Provide the [x, y] coordinate of the cell's center where the given text is located.  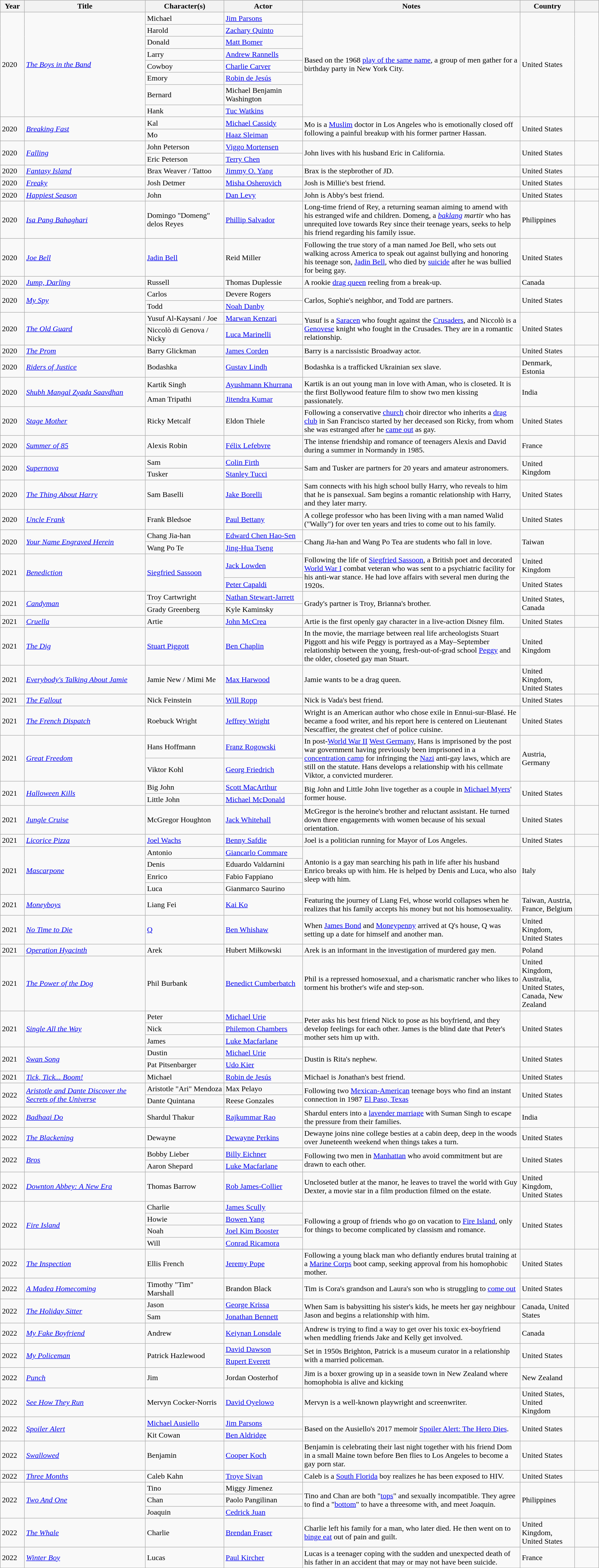
Candyman [85, 603]
Lucas is a teenager coping with the sudden and unexpected death of his father in an accident that may or may not have been suicide. [411, 1557]
Colin Firth [263, 462]
James Scully [263, 1207]
Badhaai Do [85, 1117]
The Whale [85, 1533]
Riders of Justice [85, 367]
Kartik is an out young man in love with Aman, who is closeted. It is the first Bollywood feature film to show two men kissing passionately. [411, 392]
Cooper Koch [263, 1456]
Enrico [185, 877]
Following a young black man who defiantly endures brutal training at a Marine Corps boot camp, seeking approval from his homophobic mother. [411, 1264]
When Sam is babysitting his sister's kids, he meets her gay neighbour Jason and begins a relationship with him. [411, 1311]
Jimmy O. Yang [263, 171]
Dante Quintana [185, 1101]
Yusuf Al-Kaysani / Joe [185, 318]
Viktor Kohl [185, 770]
Jason [185, 1305]
Isa Pang Bahaghari [85, 220]
Brandon Black [263, 1288]
Paul Bettany [263, 520]
Mervyn is a well-known playwright and screenwriter. [411, 1403]
Hank [185, 111]
Denmark, Estonia [547, 367]
McGregor Houghton [185, 820]
Edward Chen Hao-Sen [263, 536]
Georg Friedrich [263, 770]
Peter Capaldi [263, 584]
Mervyn Cocker-Norris [185, 1403]
The Inspection [85, 1264]
Liang Fei [185, 905]
Kartik Singh [185, 385]
Grady's partner is Troy, Brianna's brother. [411, 603]
Supernova [85, 468]
Noah [185, 1231]
The Prom [85, 351]
Kit Cowan [185, 1435]
Stanley Tucci [263, 474]
Rupert Everett [263, 1362]
Max Pelayo [263, 1089]
Will [185, 1243]
Chan [185, 1500]
Denis [185, 865]
My Spy [85, 300]
Peter [185, 1017]
Punch [85, 1378]
Rob James-Collier [263, 1187]
Michael Cassidy [263, 123]
Uncloseted butler at the manor, he leaves to travel the world with Guy Dexter, a movie star in a film production filmed on the estate. [411, 1187]
Q [185, 930]
Ellis French [185, 1264]
Luca Marinelli [263, 335]
Haaz Sleiman [263, 135]
Artie [185, 621]
Carlos [185, 294]
Everybody's Talking About Jamie [85, 679]
Troy Cartwright [185, 597]
Rajkummar Rao [263, 1117]
Timothy "Tim" Marshall [185, 1288]
Ben Aldridge [263, 1435]
John is Abby's best friend. [411, 195]
Gianmarco Saurino [263, 889]
Jordan Oosterhof [263, 1378]
George Krissa [263, 1305]
Aaron Shepard [185, 1166]
Nick [185, 1029]
Actor [263, 6]
Based on the Ausiello's 2017 memoir Spoiler Alert: The Hero Dies. [411, 1429]
Halloween Kills [85, 793]
Cruella [85, 621]
Alexis Robin [185, 446]
Luca [185, 889]
Falling [85, 153]
Tino [185, 1488]
Uncle Frank [85, 520]
The French Dispatch [85, 721]
Title [85, 6]
No Time to Die [85, 930]
Poland [547, 950]
The Fallout [85, 700]
James Corden [263, 351]
Phillip Salvador [263, 220]
Hans Hoffmann [185, 746]
Taiwan, Austria, France, Belgium [547, 905]
Jim is a boxer growing up in a seaside town in New Zealand where homophobia is alive and kicking [411, 1378]
The Old Guard [85, 328]
Ben Whishaw [263, 930]
A college professor who has been living with a man named Walid ("Wally") for over ten years and tries to come out to his family. [411, 520]
A Madea Homecoming [85, 1288]
Fantasy Island [85, 171]
Swan Song [85, 1059]
Dewayne joins nine college besties at a cabin deep, deep in the woods over Juneteenth weekend when things takes a turn. [411, 1138]
David Dawson [263, 1350]
Arek is an informant in the investigation of murdered gay men. [411, 950]
Downton Abbey: A New Era [85, 1187]
Operation Hyacinth [85, 950]
Josh is Millie's best friend. [411, 183]
Nathan Stewart-Jarrett [263, 597]
Dustin [185, 1053]
Gustav Lindh [263, 367]
Notes [411, 6]
Bernard [185, 95]
See How They Run [85, 1403]
Siegfried Sassoon [185, 573]
Michael Benjamin Washington [263, 95]
Andrew is trying to find a way to get over his toxic ex-boyfriend when meddling friends Jake and Kelly get involved. [411, 1333]
Miggy Jimenez [263, 1488]
Swallowed [85, 1456]
John Peterson [185, 147]
Viggo Mortensen [263, 147]
Charlie Carver [263, 66]
Barry Glickman [185, 351]
Nick is Vada's best friend. [411, 700]
Jamie wants to be a drag queen. [411, 679]
Jonathan Bennett [263, 1317]
Austria, Germany [547, 758]
Antonio [185, 853]
Caleb is a South Florida boy realizes he has been exposed to HIV. [411, 1476]
Michael is Jonathan's best friend. [411, 1077]
Bobby Lieber [185, 1154]
Big John and Little John live together as a couple in Michael Myers' former house. [411, 793]
New Zealand [547, 1378]
Scott MacArthur [263, 787]
Frank Bledsoe [185, 520]
Matt Bomer [263, 42]
Russell [185, 282]
Carlos, Sophie's neighbor, and Todd are partners. [411, 300]
Antonio is a gay man searching his path in life after his husband Enrico breaks up with him. He is helped by Denis and Luca, who also sleep with him. [411, 871]
Billy Eichner [263, 1154]
United States, United Kingdom [547, 1403]
Reese Gonzales [263, 1101]
Larry [185, 54]
Thomas Duplessie [263, 282]
Breaking Fast [85, 129]
Mo is a Muslim doctor in Los Angeles who is emotionally closed off following a painful breakup with his former partner Hassan. [411, 129]
Michael McDonald [263, 799]
Stuart Piggott [185, 646]
Freaky [85, 183]
James [185, 1041]
Cedrick Juan [263, 1512]
Brax Weaver / Tattoo [185, 171]
Jing-Hua Tseng [263, 548]
The Power of the Dog [85, 983]
Ben Chaplin [263, 646]
Michael Ausiello [185, 1423]
Udo Kier [263, 1065]
Howie [185, 1219]
Taiwan [547, 542]
Patrick Hazlewood [185, 1356]
Aristotle and Dante Discover the Secrets of the Universe [85, 1095]
Cowboy [185, 66]
Mo [185, 135]
Tusker [185, 474]
Benedict Cumberbatch [263, 983]
Marwan Kenzari [263, 318]
Eric Peterson [185, 159]
Italy [547, 871]
Arek [185, 950]
Phil Burbank [185, 983]
Misha Osherovich [263, 183]
Following two Mexican-American teenage boys who find an instant connection in 1987 El Paso, Texas [411, 1095]
Will Ropp [263, 700]
John McCrea [263, 621]
A rookie drag queen reeling from a break-up. [411, 282]
Kyle Kaminsky [263, 609]
Nick Feinstein [185, 700]
Licorice Pizza [85, 841]
Aristotle "Ari" Mendoza [185, 1089]
Kal [185, 123]
Andrew [185, 1333]
Joe Bell [85, 258]
Thomas Barrow [185, 1187]
Following two men in Manhattan who avoid commitment but are drawn to each other. [411, 1160]
Aman Tripathi [185, 399]
Emory [185, 78]
Moneyboys [85, 905]
The Dig [85, 646]
United States, Canada [547, 603]
Featuring the journey of Liang Fei, whose world collapses when he realizes that his family accepts his money but not his homosexuality. [411, 905]
Paul Kircher [263, 1557]
David Oyelowo [263, 1403]
Todd [185, 306]
Bowen Yang [263, 1219]
Niccolò di Genova / Nicky [185, 335]
Bodashka [185, 367]
Ricky Metcalf [185, 421]
Phil is a repressed homosexual, and a charismatic rancher who likes to torment his brother's wife and step-son. [411, 983]
Domingo "Domeng" delos Reyes [185, 220]
Franz Rogowski [263, 746]
Keiynan Lonsdale [263, 1333]
Giancarlo Commare [263, 853]
Zachary Quinto [263, 30]
Benjamin [185, 1456]
Harold [185, 30]
Brendan Fraser [263, 1533]
Caleb Kahn [185, 1476]
Félix Lefebvre [263, 446]
Mascarpone [85, 871]
United Kingdom, Australia, United States, Canada, New Zealand [547, 983]
McGregor is the heroine's brother and reluctant assistant. He turned down three engagements with women because of his sexual orientation. [411, 820]
Charlie left his family for a man, who later died. He then went on to binge eat out of pain and guilt. [411, 1533]
Tino and Chan are both "tops" and sexually incompatible. They agree to find a "bottom" to have a threesome with, and meet Joaquin. [411, 1500]
Happiest Season [85, 195]
Reid Miller [263, 258]
Grady Greenberg [185, 609]
Donald [185, 42]
Shardul Thakur [185, 1117]
Kai Ko [263, 905]
John lives with his husband Eric in California. [411, 153]
Pat Pitsenbarger [185, 1065]
Tick, Tick... Boom! [85, 1077]
Jamie New / Mimi Me [185, 679]
Joel Kim Booster [263, 1231]
The intense friendship and romance of teenagers Alexis and David during a summer in Normandy in 1985. [411, 446]
Roebuck Wright [185, 721]
Joaquin [185, 1512]
Two And One [85, 1500]
Benny Safdie [263, 841]
Conrad Ricamora [263, 1243]
Shardul enters into a lavender marriage with Suman Singh to escape the pressure from their families. [411, 1117]
Tuc Watkins [263, 111]
Max Harwood [263, 679]
Stage Mother [85, 421]
Joel is a politician running for Mayor of Los Angeles. [411, 841]
Winter Boy [85, 1557]
Fire Island [85, 1225]
Year [13, 6]
Dewayne [185, 1138]
Joel Wachs [185, 841]
Lucas [185, 1557]
When James Bond and Moneypenny arrived at Q's house, Q was setting up a date for himself and another man. [411, 930]
Little John [185, 799]
Dan Levy [263, 195]
Bros [85, 1160]
Ayushmann Khurrana [263, 385]
Chang Jia-han and Wang Po Tea are students who fall in love. [411, 542]
The Holiday Sitter [85, 1311]
Jeffrey Wright [263, 721]
Hubert Miłkowski [263, 950]
Three Months [85, 1476]
Bodashka is a trafficked Ukrainian sex slave. [411, 367]
Sam Baselli [185, 495]
Dewayne Perkins [263, 1138]
Jack Whitehall [263, 820]
The Boys in the Band [85, 65]
Noah Danby [263, 306]
Jitendra Kumar [263, 399]
Jeremy Pope [263, 1264]
Jadin Bell [185, 258]
Jim [185, 1378]
Andrew Rannells [263, 54]
Your Name Engraved Herein [85, 542]
Terry Chen [263, 159]
The Thing About Harry [85, 495]
John [185, 195]
Jack Lowden [263, 566]
Big John [185, 787]
Fabio Fappiano [263, 877]
Josh Detmer [185, 183]
Paolo Pangilinan [263, 1500]
Jungle Cruise [85, 820]
My Fake Boyfriend [85, 1333]
Character(s) [185, 6]
Eduardo Valdarnini [263, 865]
The Blackening [85, 1138]
Artie is the first openly gay character in a live-action Disney film. [411, 621]
Following a group of friends who go on vacation to Fire Island, only for things to become complicated by classism and romance. [411, 1225]
Troye Sivan [263, 1476]
Jake Borelli [263, 495]
Brax is the stepbrother of JD. [411, 171]
Tim is Cora's grandson and Laura's son who is struggling to come out [411, 1288]
Devere Rogers [263, 294]
Philemon Chambers [263, 1029]
Barry is a narcissistic Broadway actor. [411, 351]
Jump, Darling [85, 282]
Single All the Way [85, 1029]
Shubh Mangal Zyada Saavdhan [85, 392]
Eldon Thiele [263, 421]
Summer of 85 [85, 446]
Canada, United States [547, 1311]
Country [547, 6]
Great Freedom [85, 758]
Dustin is Rita's nephew. [411, 1059]
Wang Po Te [185, 548]
Spoiler Alert [85, 1429]
Chang Jia-han [185, 536]
Benediction [85, 573]
Sam and Tusker are partners for 20 years and amateur astronomers. [411, 468]
My Policeman [85, 1356]
Based on the 1968 play of the same name, a group of men gather for a birthday party in New York City. [411, 65]
Set in 1950s Brighton, Patrick is a museum curator in a relationship with a married policeman. [411, 1356]
